Detect which cell encompasses the target text, then output its (X, Y) center coordinate. 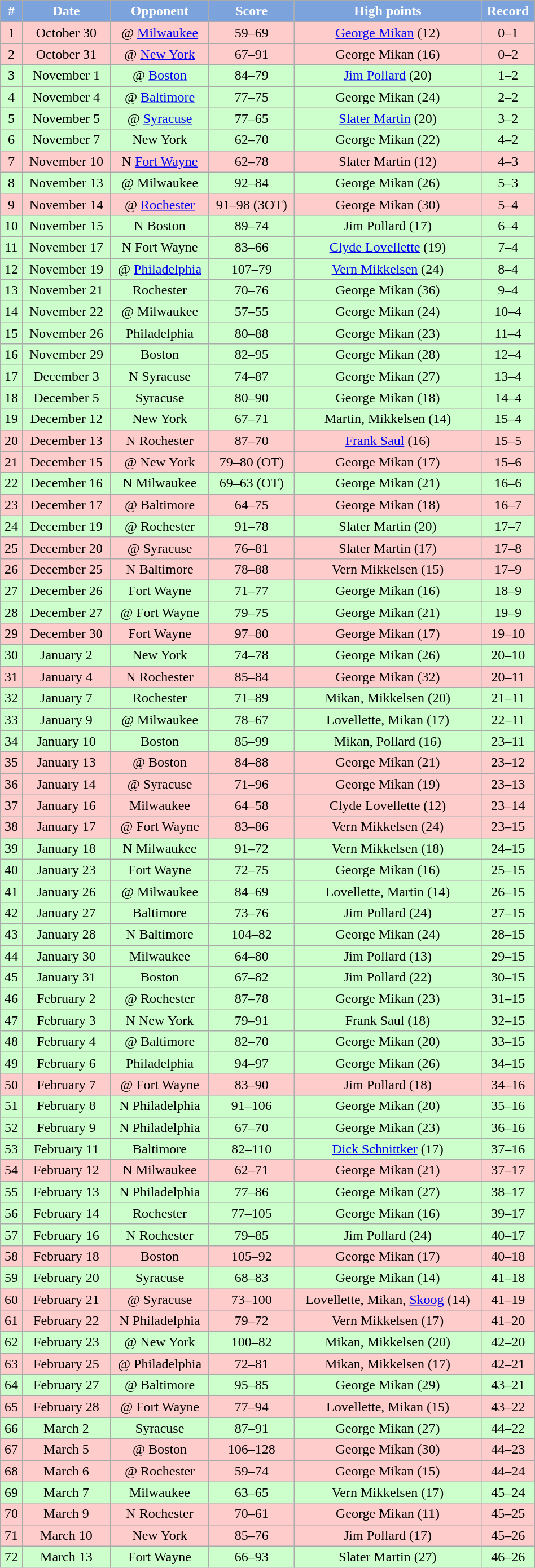
27–15 (508, 913)
72–81 (252, 1364)
45–24 (508, 1492)
13 (11, 290)
23–15 (508, 827)
February 18 (66, 1256)
52 (11, 1127)
December 12 (66, 419)
43 (11, 934)
39–17 (508, 1213)
Lovellette, Mikan (15) (388, 1407)
40–18 (508, 1256)
38 (11, 827)
39 (11, 848)
45–26 (508, 1535)
1–2 (508, 76)
69 (11, 1492)
72 (11, 1557)
Mikan, Mikkelsen (17) (388, 1364)
91–106 (252, 1106)
0–1 (508, 33)
3 (11, 76)
71–96 (252, 784)
16 (11, 355)
28–15 (508, 934)
Jim Pollard (13) (388, 956)
33 (11, 720)
40 (11, 870)
March 9 (66, 1514)
December 5 (66, 398)
George Mikan (15) (388, 1471)
November 14 (66, 204)
Dick Schnittker (17) (388, 1149)
November 13 (66, 183)
# (11, 11)
January 9 (66, 720)
February 8 (66, 1106)
79–91 (252, 1020)
67–70 (252, 1127)
Slater Martin (17) (388, 548)
22–11 (508, 720)
Opponent (160, 11)
Lovellette, Martin (14) (388, 891)
17–9 (508, 569)
80–88 (252, 333)
41–20 (508, 1321)
23–11 (508, 741)
59–74 (252, 1471)
George Mikan (32) (388, 677)
Martin, Mikkelsen (14) (388, 419)
59–69 (252, 33)
Jim Pollard (22) (388, 977)
76–81 (252, 548)
January 4 (66, 677)
67–82 (252, 977)
43–21 (508, 1385)
24–15 (508, 848)
65 (11, 1407)
32–15 (508, 1020)
7 (11, 161)
77–94 (252, 1407)
79–75 (252, 612)
March 2 (66, 1428)
62 (11, 1342)
29 (11, 634)
Score (252, 11)
34–15 (508, 1063)
Clyde Lovellette (19) (388, 247)
29–15 (508, 956)
February 25 (66, 1364)
Mikan, Pollard (16) (388, 741)
24 (11, 526)
104–82 (252, 934)
Frank Saul (18) (388, 1020)
33–15 (508, 1042)
January 10 (66, 741)
January 27 (66, 913)
70–76 (252, 290)
October 31 (66, 54)
17 (11, 376)
23 (11, 505)
4–2 (508, 140)
February 4 (66, 1042)
December 26 (66, 591)
64 (11, 1385)
March 5 (66, 1450)
Slater Martin (27) (388, 1557)
8 (11, 183)
45–25 (508, 1514)
79–80 (OT) (252, 462)
23–12 (508, 763)
9–4 (508, 290)
Vern Mikkelsen (18) (388, 848)
73–100 (252, 1299)
82–110 (252, 1149)
Jim Pollard (20) (388, 76)
97–80 (252, 634)
25 (11, 548)
84–79 (252, 76)
December 13 (66, 441)
84–88 (252, 763)
14 (11, 312)
2 (11, 54)
30 (11, 655)
November 4 (66, 97)
37–17 (508, 1170)
17–7 (508, 526)
16–7 (508, 505)
78–88 (252, 569)
January 16 (66, 805)
41–19 (508, 1299)
January 2 (66, 655)
21–11 (508, 698)
February 21 (66, 1299)
48 (11, 1042)
7–4 (508, 247)
58 (11, 1256)
4 (11, 97)
February 6 (66, 1063)
January 31 (66, 977)
February 13 (66, 1192)
105–92 (252, 1256)
94–97 (252, 1063)
March 13 (66, 1557)
February 28 (66, 1407)
34 (11, 741)
54 (11, 1170)
2–2 (508, 97)
Lovellette, Mikan (17) (388, 720)
November 7 (66, 140)
87–70 (252, 441)
George Mikan (19) (388, 784)
44 (11, 956)
79–72 (252, 1321)
36 (11, 784)
67–71 (252, 419)
67 (11, 1450)
9 (11, 204)
18–9 (508, 591)
57–55 (252, 312)
77–65 (252, 118)
February 14 (66, 1213)
December 20 (66, 548)
64–58 (252, 805)
January 14 (66, 784)
11–4 (508, 333)
82–95 (252, 355)
5–4 (508, 204)
83–86 (252, 827)
George Mikan (28) (388, 355)
83–66 (252, 247)
January 28 (66, 934)
January 17 (66, 827)
26–15 (508, 891)
10 (11, 226)
George Mikan (29) (388, 1385)
44–24 (508, 1471)
February 12 (66, 1170)
November 29 (66, 355)
31 (11, 677)
36–16 (508, 1127)
69–63 (OT) (252, 483)
71–77 (252, 591)
26 (11, 569)
55 (11, 1192)
6–4 (508, 226)
March 7 (66, 1492)
100–82 (252, 1342)
13–4 (508, 376)
N Syracuse (160, 376)
George Mikan (36) (388, 290)
17–8 (508, 548)
63–65 (252, 1492)
19–10 (508, 634)
January 30 (66, 956)
22 (11, 483)
12 (11, 269)
10–4 (508, 312)
March 10 (66, 1535)
15–4 (508, 419)
15 (11, 333)
46–26 (508, 1557)
68–83 (252, 1278)
November 22 (66, 312)
February 7 (66, 1085)
80–90 (252, 398)
60 (11, 1299)
92–84 (252, 183)
35–16 (508, 1106)
20–10 (508, 655)
Frank Saul (16) (388, 441)
91–72 (252, 848)
November 19 (66, 269)
6 (11, 140)
47 (11, 1020)
12–4 (508, 355)
27 (11, 591)
23–13 (508, 784)
February 2 (66, 999)
56 (11, 1213)
66 (11, 1428)
N New York (160, 1020)
December 25 (66, 569)
February 9 (66, 1127)
50 (11, 1085)
49 (11, 1063)
January 13 (66, 763)
5 (11, 118)
19 (11, 419)
61 (11, 1321)
89–74 (252, 226)
30–15 (508, 977)
85–99 (252, 741)
December 19 (66, 526)
October 30 (66, 33)
78–67 (252, 720)
64–80 (252, 956)
February 3 (66, 1020)
44–23 (508, 1450)
Date (66, 11)
67–91 (252, 54)
85–84 (252, 677)
November 26 (66, 333)
106–128 (252, 1450)
42–20 (508, 1342)
73–76 (252, 913)
87–91 (252, 1428)
42–21 (508, 1364)
George Mikan (14) (388, 1278)
91–78 (252, 526)
November 10 (66, 161)
57 (11, 1235)
74–78 (252, 655)
74–87 (252, 376)
63 (11, 1364)
20–11 (508, 677)
85–76 (252, 1535)
43–22 (508, 1407)
45 (11, 977)
1 (11, 33)
40–17 (508, 1235)
53 (11, 1149)
December 30 (66, 634)
14–4 (508, 398)
23–14 (508, 805)
February 11 (66, 1149)
72–75 (252, 870)
15–5 (508, 441)
8–4 (508, 269)
George Mikan (22) (388, 140)
71 (11, 1535)
N Boston (160, 226)
66–93 (252, 1557)
28 (11, 612)
0–2 (508, 54)
70 (11, 1514)
34–16 (508, 1085)
Slater Martin (12) (388, 161)
44–22 (508, 1428)
91–98 (3OT) (252, 204)
71–89 (252, 698)
November 5 (66, 118)
3–2 (508, 118)
11 (11, 247)
95–85 (252, 1385)
37–16 (508, 1149)
4–3 (508, 161)
November 17 (66, 247)
December 17 (66, 505)
February 22 (66, 1321)
87–78 (252, 999)
Clyde Lovellette (12) (388, 805)
George Mikan (11) (388, 1514)
62–78 (252, 161)
February 23 (66, 1342)
38–17 (508, 1192)
82–70 (252, 1042)
70–61 (252, 1514)
79–85 (252, 1235)
January 18 (66, 848)
83–90 (252, 1085)
21 (11, 462)
37 (11, 805)
62–71 (252, 1170)
64–75 (252, 505)
18 (11, 398)
February 16 (66, 1235)
March 6 (66, 1471)
84–69 (252, 891)
77–75 (252, 97)
December 27 (66, 612)
77–86 (252, 1192)
December 15 (66, 462)
December 3 (66, 376)
January 7 (66, 698)
46 (11, 999)
February 27 (66, 1385)
77–105 (252, 1213)
68 (11, 1471)
41 (11, 891)
51 (11, 1106)
16–6 (508, 483)
January 26 (66, 891)
35 (11, 763)
41–18 (508, 1278)
32 (11, 698)
January 23 (66, 870)
Record (508, 11)
5–3 (508, 183)
59 (11, 1278)
25–15 (508, 870)
Jim Pollard (18) (388, 1085)
December 16 (66, 483)
November 21 (66, 290)
31–15 (508, 999)
George Mikan (12) (388, 33)
Lovellette, Mikan, Skoog (14) (388, 1299)
February 20 (66, 1278)
62–70 (252, 140)
19–9 (508, 612)
15–6 (508, 462)
Vern Mikkelsen (15) (388, 569)
November 1 (66, 76)
High points (388, 11)
20 (11, 441)
November 15 (66, 226)
42 (11, 913)
107–79 (252, 269)
